Provide the (x, y) coordinate of the cell's center where the given text is located.  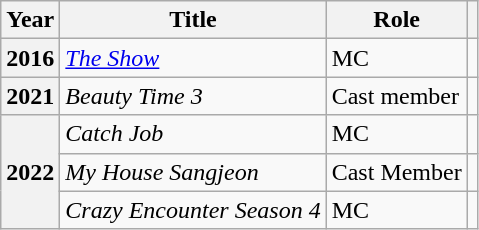
Catch Job (193, 134)
Cast member (396, 96)
Cast Member (396, 172)
2022 (30, 172)
2016 (30, 58)
2021 (30, 96)
Role (396, 20)
Title (193, 20)
Year (30, 20)
My House Sangjeon (193, 172)
The Show (193, 58)
Crazy Encounter Season 4 (193, 210)
Beauty Time 3 (193, 96)
